Pinpoint the cell where the given text exists, returning its [x, y] midpoint coordinate. 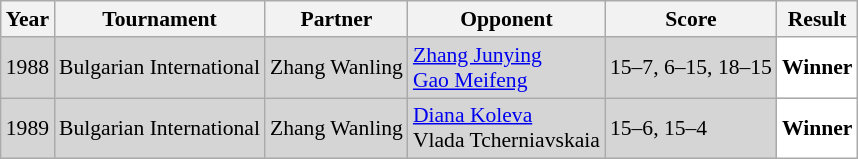
Zhang Junying Gao Meifeng [506, 68]
15–6, 15–4 [691, 128]
15–7, 6–15, 18–15 [691, 68]
Score [691, 19]
1989 [28, 128]
Tournament [160, 19]
Diana Koleva Vlada Tcherniavskaia [506, 128]
Year [28, 19]
Partner [336, 19]
Opponent [506, 19]
1988 [28, 68]
Result [818, 19]
